Provide the (X, Y) coordinate of the cell's center where the given text is located.  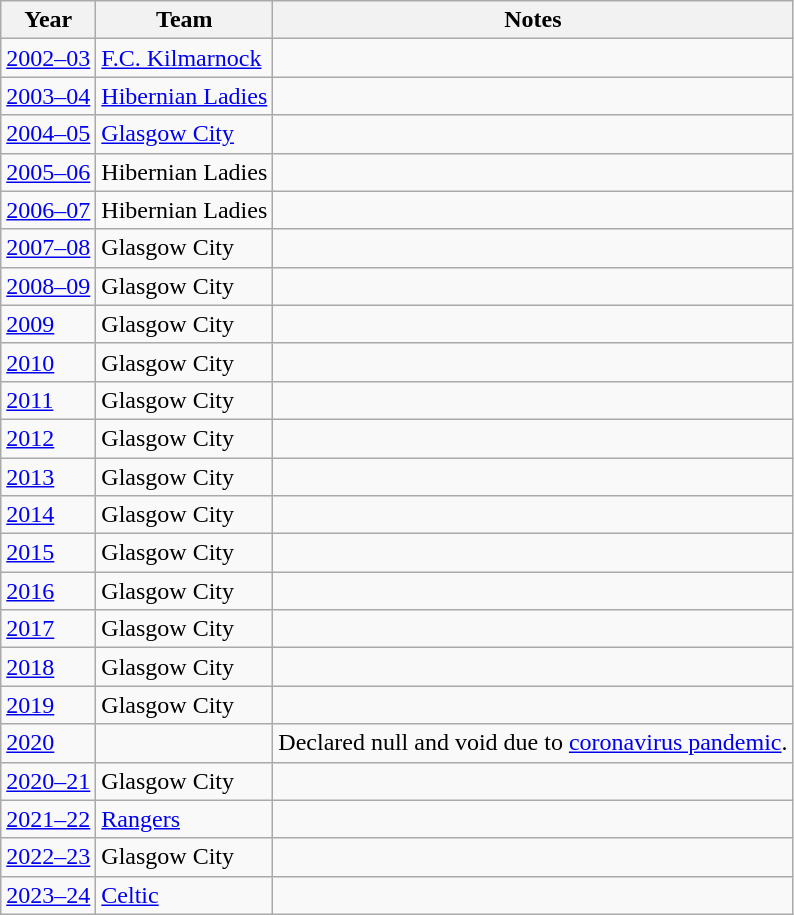
2009 (48, 324)
2021–22 (48, 819)
2023–24 (48, 895)
2003–04 (48, 96)
2015 (48, 553)
Celtic (184, 895)
2022–23 (48, 857)
2005–06 (48, 172)
F.C. Kilmarnock (184, 58)
2011 (48, 400)
2008–09 (48, 286)
Rangers (184, 819)
2013 (48, 477)
Declared null and void due to coronavirus pandemic. (533, 743)
2018 (48, 667)
2007–08 (48, 248)
Notes (533, 20)
Team (184, 20)
2016 (48, 591)
Year (48, 20)
2004–05 (48, 134)
2002–03 (48, 58)
2020 (48, 743)
2012 (48, 438)
2006–07 (48, 210)
2019 (48, 705)
2020–21 (48, 781)
2010 (48, 362)
2017 (48, 629)
2014 (48, 515)
